Identify which cell holds the provided text, then report its (x, y) central coordinate. 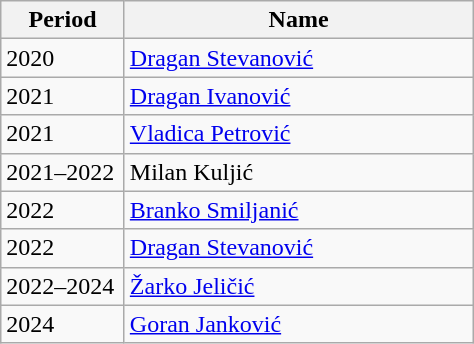
Dragan Ivanović (298, 96)
2020 (63, 58)
Branko Smiljanić (298, 210)
Goran Janković (298, 324)
Milan Kuljić (298, 172)
Žarko Jeličić (298, 286)
Name (298, 20)
2021–2022 (63, 172)
2022–2024 (63, 286)
Period (63, 20)
2024 (63, 324)
Vladica Petrović (298, 134)
